For the text-containing cell, return its midpoint in [X, Y] coordinate format. 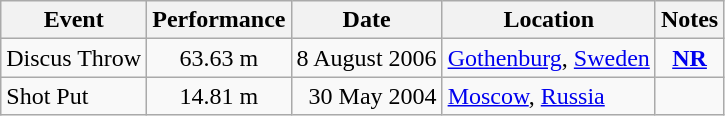
Date [366, 20]
Shot Put [74, 96]
NR [689, 58]
Discus Throw [74, 58]
63.63 m [219, 58]
8 August 2006 [366, 58]
Moscow, Russia [548, 96]
Event [74, 20]
Gothenburg, Sweden [548, 58]
30 May 2004 [366, 96]
14.81 m [219, 96]
Notes [689, 20]
Location [548, 20]
Performance [219, 20]
